From the cell containing the given text, extract its center point as [X, Y] coordinate. 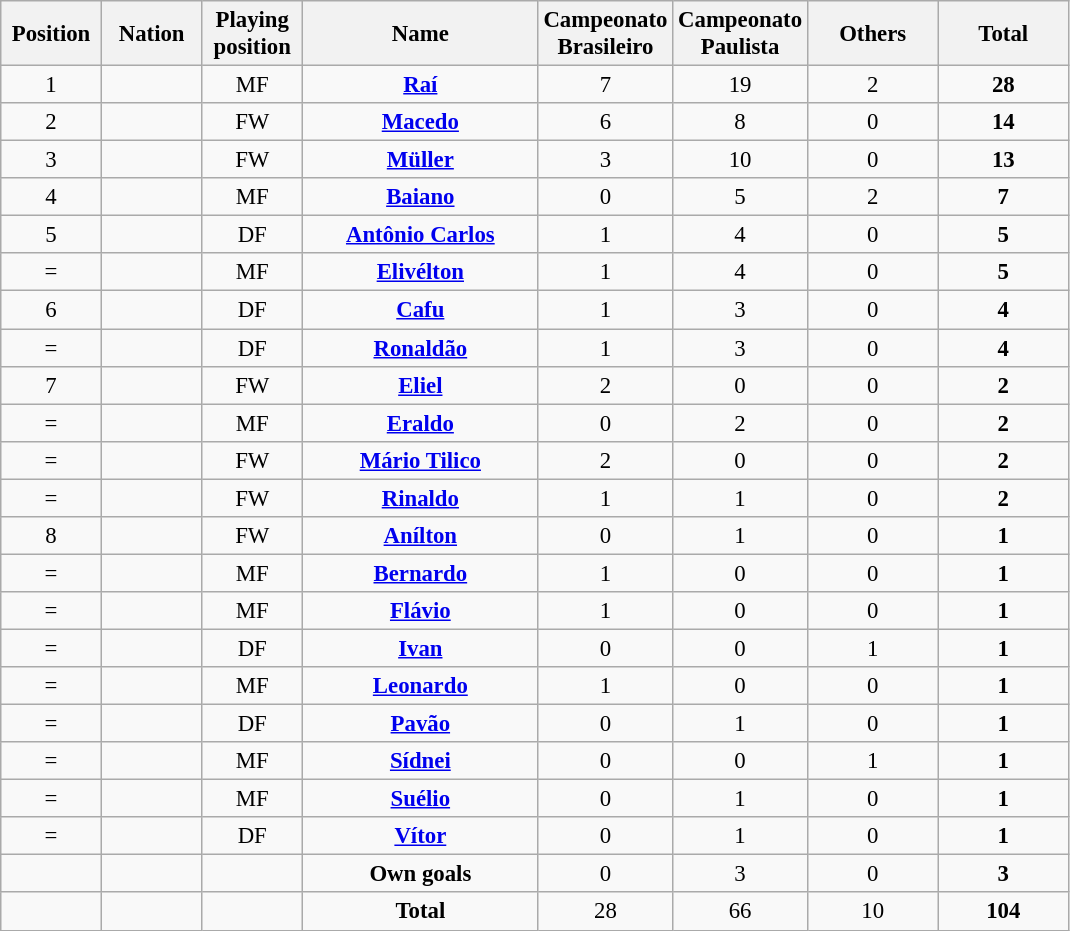
Suélio [421, 799]
Position [52, 34]
Eraldo [421, 423]
Pavão [421, 724]
Flávio [421, 611]
104 [1004, 912]
Others [872, 34]
13 [1004, 160]
Müller [421, 160]
Macedo [421, 122]
Campeonato Paulista [740, 34]
66 [740, 912]
Antônio Carlos [421, 235]
Bernardo [421, 573]
Name [421, 34]
Leonardo [421, 686]
Nation [152, 34]
Elivélton [421, 273]
Rinaldo [421, 498]
Ronaldão [421, 348]
Anílton [421, 536]
Ivan [421, 648]
14 [1004, 122]
Mário Tilico [421, 460]
Sídnei [421, 761]
Baiano [421, 197]
Playing position [252, 34]
Vítor [421, 836]
Campeonato Brasileiro [606, 34]
Cafu [421, 310]
Own goals [421, 874]
19 [740, 85]
Raí [421, 85]
Eliel [421, 385]
